Scan for the cell matching the given text and deliver its [X, Y] coordinate at center. 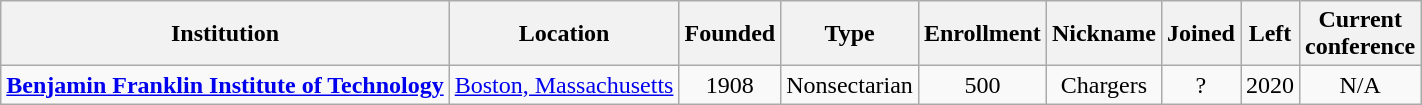
Institution [225, 34]
Left [1270, 34]
N/A [1360, 85]
Nickname [1104, 34]
Benjamin Franklin Institute of Technology [225, 85]
Boston, Massachusetts [564, 85]
2020 [1270, 85]
Type [850, 34]
Enrollment [982, 34]
500 [982, 85]
Joined [1200, 34]
Nonsectarian [850, 85]
Location [564, 34]
Founded [730, 34]
Currentconference [1360, 34]
1908 [730, 85]
Chargers [1104, 85]
? [1200, 85]
